Return the (X, Y) coordinate for the center point of the cell that contains the specified text.  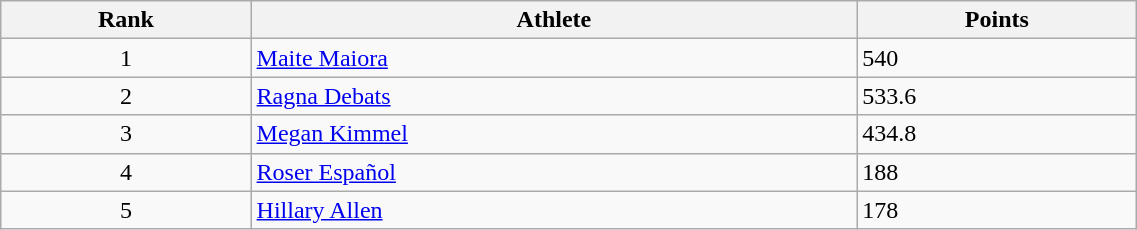
540 (997, 58)
Athlete (554, 20)
188 (997, 172)
Ragna Debats (554, 96)
2 (126, 96)
5 (126, 210)
4 (126, 172)
Megan Kimmel (554, 134)
Rank (126, 20)
3 (126, 134)
Hillary Allen (554, 210)
178 (997, 210)
Points (997, 20)
434.8 (997, 134)
Roser Español (554, 172)
Maite Maiora (554, 58)
1 (126, 58)
533.6 (997, 96)
